Output the [x, y] coordinate of the center of the cell containing the given text.  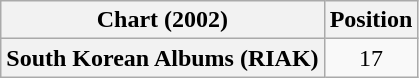
South Korean Albums (RIAK) [162, 58]
Chart (2002) [162, 20]
17 [371, 58]
Position [371, 20]
